Return the [x, y] coordinate for the center point of the cell that contains the specified text.  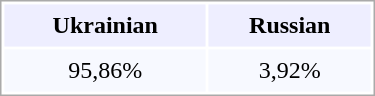
Ukrainian [105, 25]
Russian [290, 25]
95,86% [105, 71]
3,92% [290, 71]
